Find where the given text appears and provide that cell's center as (x, y) coordinate. 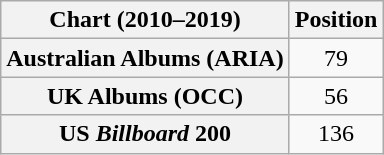
Australian Albums (ARIA) (145, 58)
136 (336, 134)
Chart (2010–2019) (145, 20)
UK Albums (OCC) (145, 96)
Position (336, 20)
56 (336, 96)
US Billboard 200 (145, 134)
79 (336, 58)
